Return (x, y) of the center of cell containing provided text 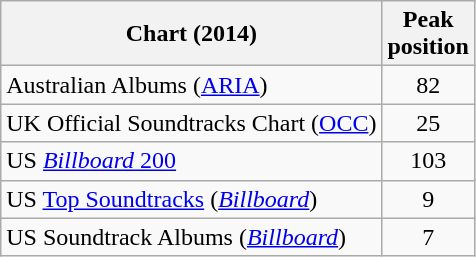
103 (428, 161)
US Soundtrack Albums (Billboard) (192, 237)
82 (428, 85)
9 (428, 199)
25 (428, 123)
Chart (2014) (192, 34)
7 (428, 237)
UK Official Soundtracks Chart (OCC) (192, 123)
US Top Soundtracks (Billboard) (192, 199)
US Billboard 200 (192, 161)
Australian Albums (ARIA) (192, 85)
Peakposition (428, 34)
